Locate the cell with the specified text and output its (X, Y) center coordinate. 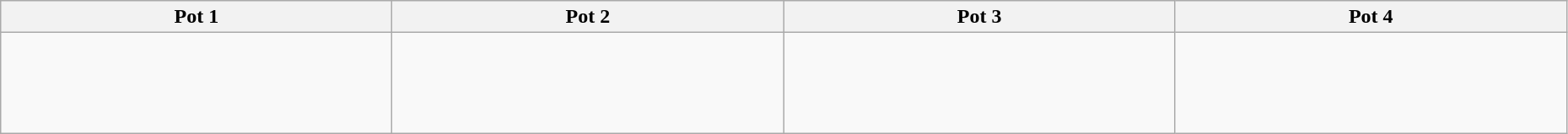
Pot 4 (1371, 17)
Pot 1 (197, 17)
Pot 2 (588, 17)
Pot 3 (979, 17)
